Output the [X, Y] coordinate of the center of the cell containing the given text.  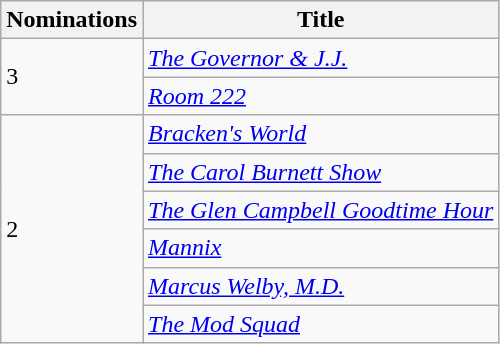
Marcus Welby, M.D. [320, 286]
The Mod Squad [320, 324]
3 [72, 77]
2 [72, 229]
Room 222 [320, 96]
Nominations [72, 20]
The Glen Campbell Goodtime Hour [320, 210]
The Carol Burnett Show [320, 172]
Mannix [320, 248]
Bracken's World [320, 134]
Title [320, 20]
The Governor & J.J. [320, 58]
